Identify which cell holds the provided text, then report its [X, Y] central coordinate. 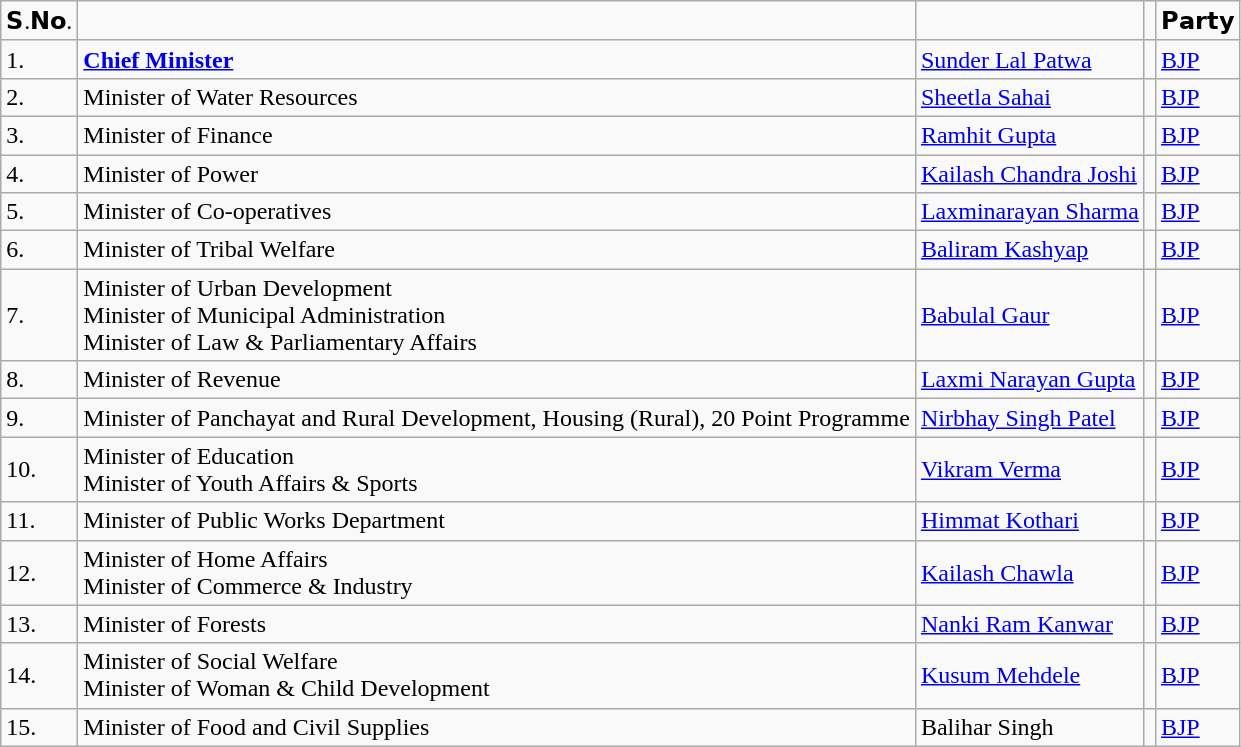
Minister of Water Resources [497, 97]
9. [40, 418]
Baliram Kashyap [1030, 250]
Minister of Finance [497, 135]
𝗦.𝗡𝗼. [40, 21]
12. [40, 572]
14. [40, 676]
𝗣𝗮𝗿𝘁𝘆 [1198, 21]
Minister of Tribal Welfare [497, 250]
Minister of Forests [497, 624]
Laxminarayan Sharma [1030, 212]
15. [40, 727]
Babulal Gaur [1030, 315]
3. [40, 135]
2. [40, 97]
Minister of Panchayat and Rural Development, Housing (Rural), 20 Point Programme [497, 418]
Ramhit Gupta [1030, 135]
Chief Minister [497, 59]
Vikram Verma [1030, 470]
Himmat Kothari [1030, 521]
Minister of Public Works Department [497, 521]
5. [40, 212]
Balihar Singh [1030, 727]
Minister of EducationMinister of Youth Affairs & Sports [497, 470]
Nanki Ram Kanwar [1030, 624]
11. [40, 521]
1. [40, 59]
13. [40, 624]
Minister of Food and Civil Supplies [497, 727]
Nirbhay Singh Patel [1030, 418]
Minister of Power [497, 173]
7. [40, 315]
Laxmi Narayan Gupta [1030, 380]
Sheetla Sahai [1030, 97]
Minister of Revenue [497, 380]
4. [40, 173]
10. [40, 470]
Kusum Mehdele [1030, 676]
8. [40, 380]
Kailash Chandra Joshi [1030, 173]
6. [40, 250]
Minister of Social WelfareMinister of Woman & Child Development [497, 676]
Minister of Urban DevelopmentMinister of Municipal AdministrationMinister of Law & Parliamentary Affairs [497, 315]
Minister of Home AffairsMinister of Commerce & Industry [497, 572]
Minister of Co-operatives [497, 212]
Sunder Lal Patwa [1030, 59]
Kailash Chawla [1030, 572]
